Return the (X, Y) coordinate for the center point of the cell that contains the specified text.  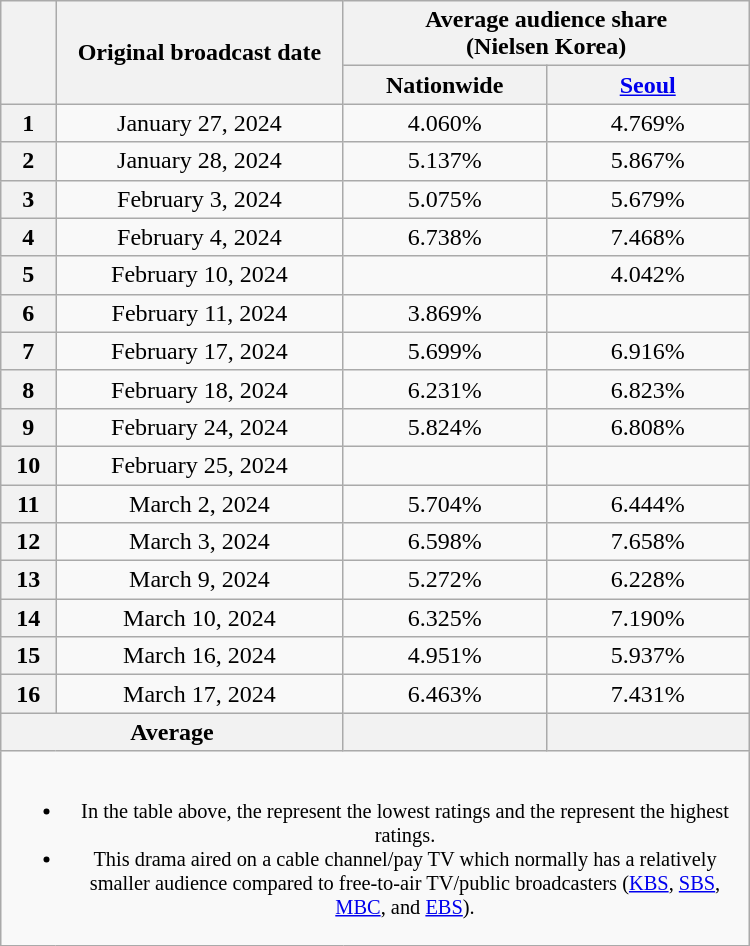
5.137% (444, 161)
February 25, 2024 (200, 465)
February 18, 2024 (200, 389)
7.431% (648, 694)
7.190% (648, 618)
16 (28, 694)
March 9, 2024 (200, 580)
14 (28, 618)
Average (172, 732)
4.060% (444, 123)
5.867% (648, 161)
March 2, 2024 (200, 503)
February 3, 2024 (200, 199)
January 27, 2024 (200, 123)
6.916% (648, 351)
12 (28, 542)
March 3, 2024 (200, 542)
6.738% (444, 237)
March 10, 2024 (200, 618)
February 24, 2024 (200, 427)
8 (28, 389)
February 4, 2024 (200, 237)
11 (28, 503)
6.444% (648, 503)
4.769% (648, 123)
10 (28, 465)
5.699% (444, 351)
5 (28, 275)
6 (28, 313)
2 (28, 161)
6.228% (648, 580)
January 28, 2024 (200, 161)
6.823% (648, 389)
6.808% (648, 427)
5.824% (444, 427)
6.598% (444, 542)
March 17, 2024 (200, 694)
15 (28, 656)
4.042% (648, 275)
6.325% (444, 618)
7 (28, 351)
7.658% (648, 542)
5.075% (444, 199)
5.937% (648, 656)
13 (28, 580)
Seoul (648, 85)
February 11, 2024 (200, 313)
5.704% (444, 503)
6.231% (444, 389)
3.869% (444, 313)
9 (28, 427)
3 (28, 199)
7.468% (648, 237)
4 (28, 237)
Average audience share(Nielsen Korea) (546, 34)
1 (28, 123)
Original broadcast date (200, 52)
February 10, 2024 (200, 275)
4.951% (444, 656)
Nationwide (444, 85)
6.463% (444, 694)
February 17, 2024 (200, 351)
5.679% (648, 199)
March 16, 2024 (200, 656)
5.272% (444, 580)
